Extract the [X, Y] coordinate from the center of the cell holding the provided text.  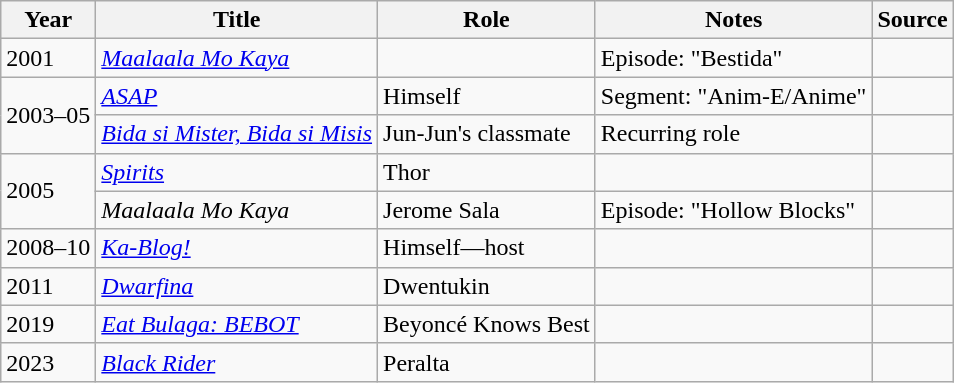
Beyoncé Knows Best [487, 324]
Source [912, 20]
Episode: "Hollow Blocks" [734, 210]
Title [237, 20]
2008–10 [48, 248]
Black Rider [237, 362]
Thor [487, 172]
Himself—host [487, 248]
Ka-Blog! [237, 248]
ASAP [237, 96]
Eat Bulaga: BEBOT [237, 324]
2005 [48, 191]
Role [487, 20]
Dwentukin [487, 286]
Notes [734, 20]
2019 [48, 324]
Recurring role [734, 134]
2001 [48, 58]
Peralta [487, 362]
Segment: "Anim-E/Anime" [734, 96]
Jerome Sala [487, 210]
2011 [48, 286]
Year [48, 20]
2023 [48, 362]
2003–05 [48, 115]
Bida si Mister, Bida si Misis [237, 134]
Episode: "Bestida" [734, 58]
Dwarfina [237, 286]
Himself [487, 96]
Spirits [237, 172]
Jun-Jun's classmate [487, 134]
